For the text-containing cell, return its midpoint in (x, y) coordinate format. 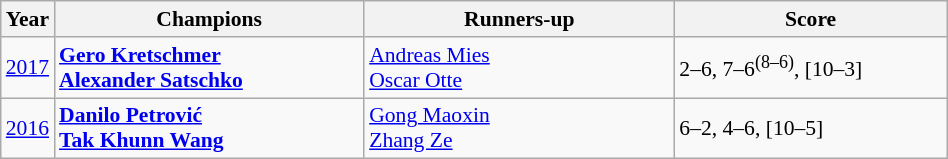
Score (810, 19)
Gero Kretschmer Alexander Satschko (209, 68)
Year (28, 19)
Runners-up (519, 19)
Danilo Petrović Tak Khunn Wang (209, 128)
Champions (209, 19)
6–2, 4–6, [10–5] (810, 128)
2016 (28, 128)
Andreas Mies Oscar Otte (519, 68)
Gong Maoxin Zhang Ze (519, 128)
2–6, 7–6(8–6), [10–3] (810, 68)
2017 (28, 68)
